Locate the cell with the specified text and output its (X, Y) center coordinate. 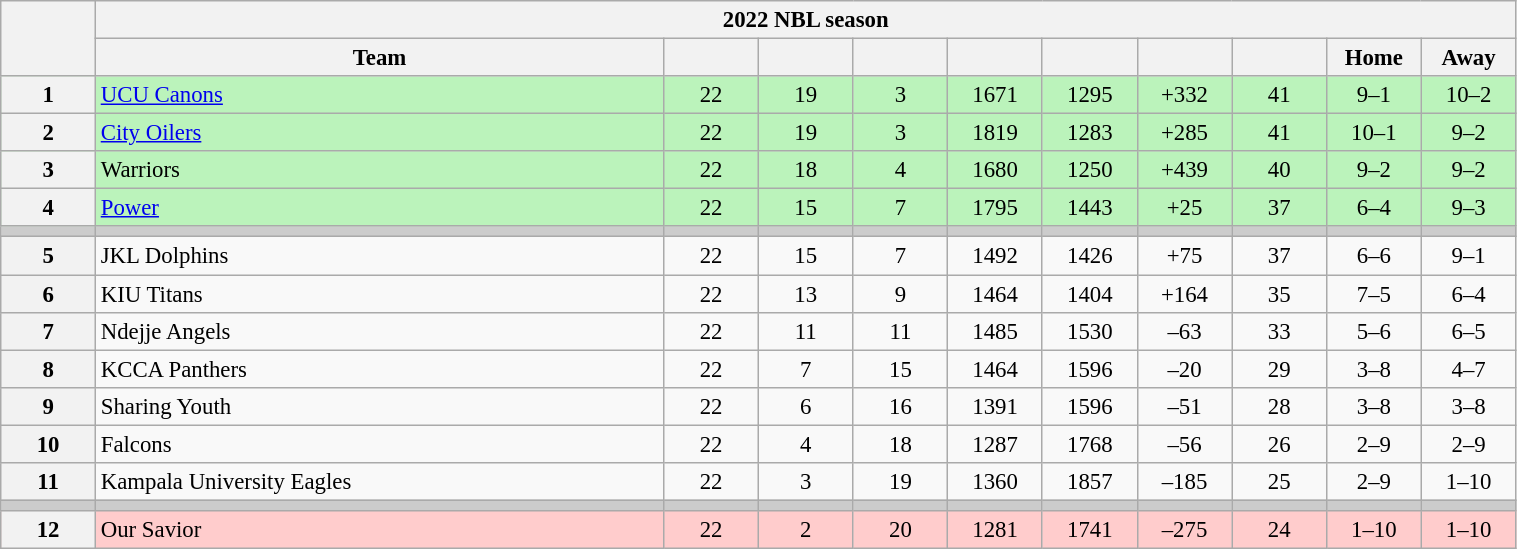
–20 (1184, 369)
+75 (1184, 256)
1250 (1090, 170)
12 (48, 530)
+285 (1184, 133)
1671 (996, 95)
5 (48, 256)
Away (1468, 58)
24 (1280, 530)
8 (48, 369)
Team (379, 58)
4–7 (1468, 369)
16 (900, 406)
10–2 (1468, 95)
–51 (1184, 406)
1 (48, 95)
+164 (1184, 294)
+439 (1184, 170)
1287 (996, 444)
1492 (996, 256)
Our Savior (379, 530)
–275 (1184, 530)
1295 (1090, 95)
1530 (1090, 331)
Sharing Youth (379, 406)
29 (1280, 369)
1795 (996, 208)
+332 (1184, 95)
1485 (996, 331)
1768 (1090, 444)
1819 (996, 133)
2022 NBL season (806, 20)
1741 (1090, 530)
City Oilers (379, 133)
Power (379, 208)
1443 (1090, 208)
28 (1280, 406)
13 (806, 294)
1426 (1090, 256)
Warriors (379, 170)
KIU Titans (379, 294)
7–5 (1374, 294)
–56 (1184, 444)
35 (1280, 294)
KCCA Panthers (379, 369)
1680 (996, 170)
–63 (1184, 331)
+25 (1184, 208)
40 (1280, 170)
1404 (1090, 294)
1391 (996, 406)
1283 (1090, 133)
9–3 (1468, 208)
UCU Canons (379, 95)
Ndejje Angels (379, 331)
1360 (996, 482)
–185 (1184, 482)
10–1 (1374, 133)
33 (1280, 331)
10 (48, 444)
5–6 (1374, 331)
25 (1280, 482)
Home (1374, 58)
1857 (1090, 482)
6–5 (1468, 331)
Kampala University Eagles (379, 482)
JKL Dolphins (379, 256)
6–6 (1374, 256)
20 (900, 530)
Falcons (379, 444)
1281 (996, 530)
26 (1280, 444)
